Extract the [X, Y] coordinate from the center of the cell holding the provided text.  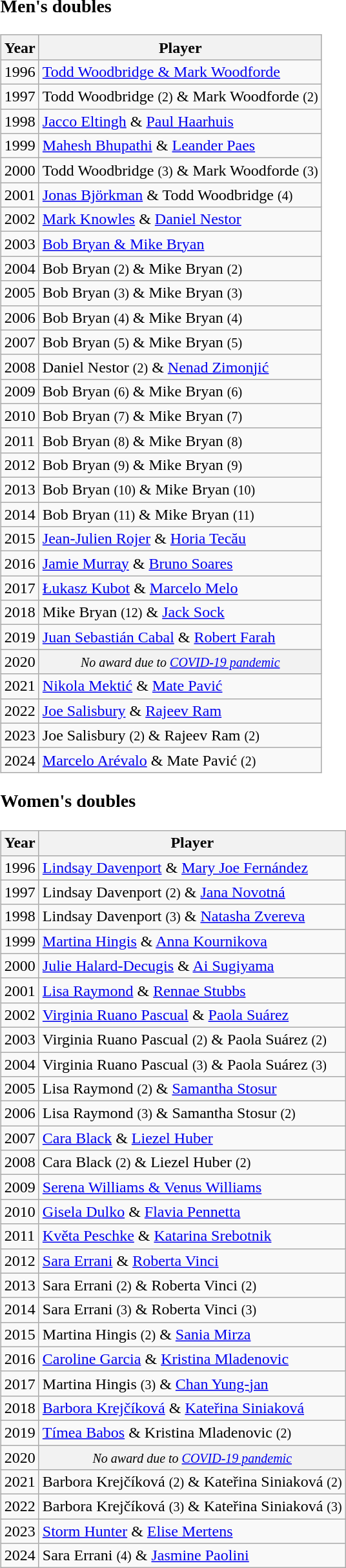
Cara Black & Liezel Huber [192, 1138]
Jean-Julien Rojer & Horia Tecău [180, 539]
Barbora Krejčíková & Kateřina Siniaková [192, 1408]
Sara Errani (3) & Roberta Vinci (3) [192, 1310]
Bob Bryan (5) & Mike Bryan (5) [180, 342]
Virginia Ruano Pascual (3) & Paola Suárez (3) [192, 1064]
Martina Hingis (3) & Chan Yung-jan [192, 1383]
Tímea Babos & Kristina Mladenovic (2) [192, 1432]
Mark Knowles & Daniel Nestor [180, 219]
Bob Bryan (11) & Mike Bryan (11) [180, 514]
Todd Woodbridge (3) & Mark Woodforde (3) [180, 170]
Joe Salisbury (2) & Rajeev Ram (2) [180, 735]
Bob Bryan (9) & Mike Bryan (9) [180, 465]
Todd Woodbridge & Mark Woodforde [180, 72]
Mahesh Bhupathi & Leander Paes [180, 146]
Sara Errani & Roberta Vinci [192, 1261]
Lindsay Davenport (2) & Jana Novotná [192, 892]
Lisa Raymond (2) & Samantha Stosur [192, 1089]
Bob Bryan (8) & Mike Bryan (8) [180, 440]
Květa Peschke & Katarina Srebotnik [192, 1236]
Virginia Ruano Pascual (2) & Paola Suárez (2) [192, 1039]
Bob Bryan (7) & Mike Bryan (7) [180, 416]
Virginia Ruano Pascual & Paola Suárez [192, 1015]
Bob Bryan (3) & Mike Bryan (3) [180, 293]
Lindsay Davenport (3) & Natasha Zvereva [192, 917]
Jonas Björkman & Todd Woodbridge (4) [180, 195]
Cara Black (2) & Liezel Huber (2) [192, 1163]
Nikola Mektić & Mate Pavić [180, 686]
Marcelo Arévalo & Mate Pavić (2) [180, 760]
Lindsay Davenport & Mary Joe Fernández [192, 868]
Mike Bryan (12) & Jack Sock [180, 613]
Gisela Dulko & Flavia Pennetta [192, 1212]
Bob Bryan (4) & Mike Bryan (4) [180, 318]
Todd Woodbridge (2) & Mark Woodforde (2) [180, 97]
Daniel Nestor (2) & Nenad Zimonjić [180, 367]
Juan Sebastián Cabal & Robert Farah [180, 637]
Lisa Raymond (3) & Samantha Stosur (2) [192, 1114]
Barbora Krejčíková (3) & Kateřina Siniaková (3) [192, 1507]
Joe Salisbury & Rajeev Ram [180, 711]
Sara Errani (4) & Jasmine Paolini [192, 1556]
Bob Bryan (6) & Mike Bryan (6) [180, 391]
Martina Hingis (2) & Sania Mirza [192, 1334]
Bob Bryan (2) & Mike Bryan (2) [180, 269]
Martina Hingis & Anna Kournikova [192, 941]
Bob Bryan & Mike Bryan [180, 244]
Storm Hunter & Elise Mertens [192, 1531]
Łukasz Kubot & Marcelo Melo [180, 588]
Sara Errani (2) & Roberta Vinci (2) [192, 1285]
Jamie Murray & Bruno Soares [180, 564]
Caroline Garcia & Kristina Mladenovic [192, 1359]
Julie Halard-Decugis & Ai Sugiyama [192, 966]
Bob Bryan (10) & Mike Bryan (10) [180, 490]
Serena Williams & Venus Williams [192, 1187]
Lisa Raymond & Rennae Stubbs [192, 990]
Barbora Krejčíková (2) & Kateřina Siniaková (2) [192, 1482]
Jacco Eltingh & Paul Haarhuis [180, 121]
